Return the [x, y] coordinate for the center point of the cell that contains the specified text.  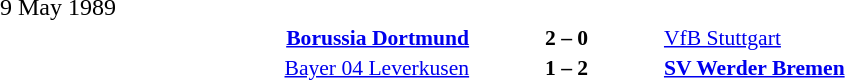
2 – 0 [566, 38]
